For the text-containing cell, return its midpoint in [x, y] coordinate format. 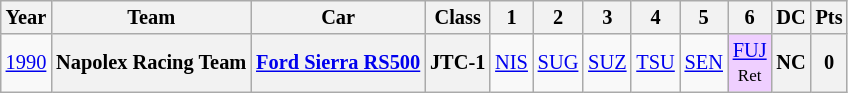
SUG [558, 63]
1990 [26, 63]
2 [558, 17]
JTC-1 [458, 63]
NC [790, 63]
Pts [830, 17]
0 [830, 63]
DC [790, 17]
Napolex Racing Team [151, 63]
TSU [655, 63]
FUJRet [750, 63]
Year [26, 17]
SEN [704, 63]
Ford Sierra RS500 [338, 63]
1 [512, 17]
SUZ [607, 63]
NIS [512, 63]
3 [607, 17]
4 [655, 17]
Class [458, 17]
5 [704, 17]
Car [338, 17]
Team [151, 17]
6 [750, 17]
